Scan for the cell matching the given text and deliver its (x, y) coordinate at center. 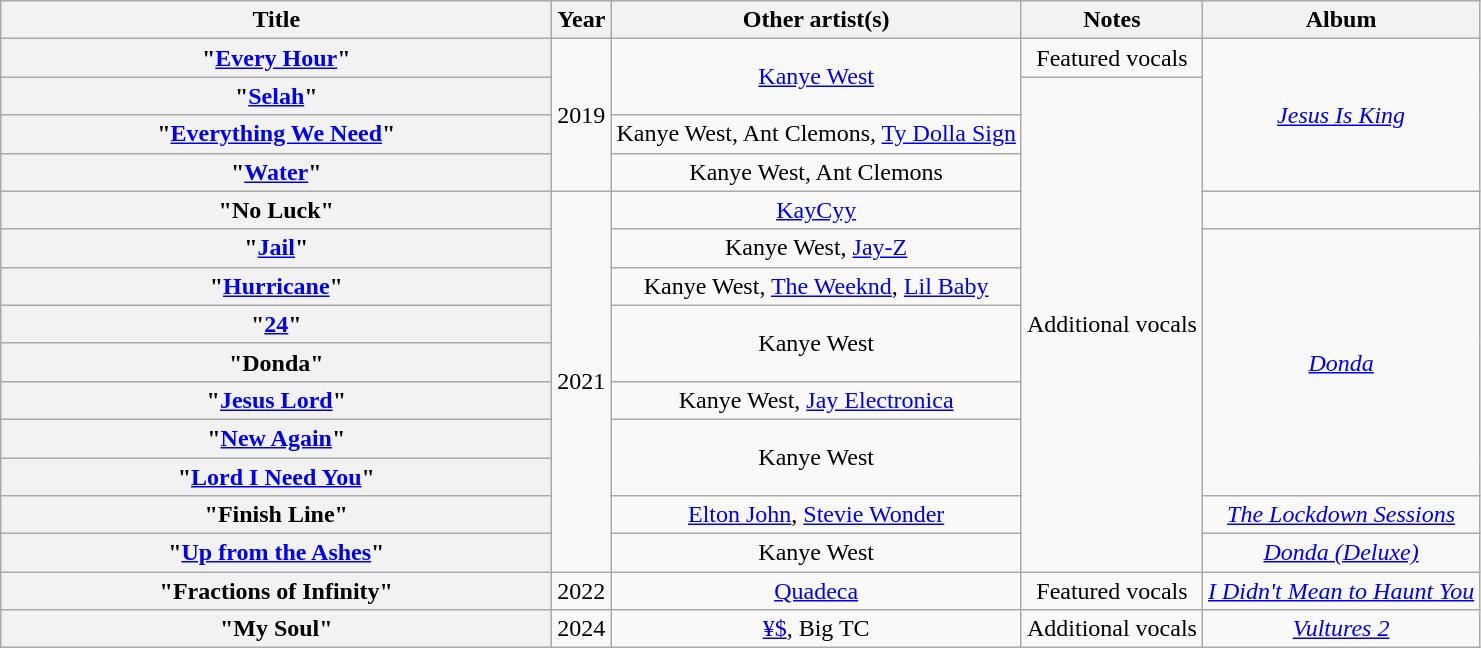
Title (276, 20)
Elton John, Stevie Wonder (816, 515)
"No Luck" (276, 210)
Kanye West, Jay Electronica (816, 400)
"Donda" (276, 362)
2022 (582, 591)
2021 (582, 382)
2024 (582, 629)
2019 (582, 115)
Donda (1340, 362)
Notes (1112, 20)
The Lockdown Sessions (1340, 515)
Kanye West, Jay-Z (816, 248)
"New Again" (276, 438)
"Water" (276, 172)
Vultures 2 (1340, 629)
"Lord I Need You" (276, 477)
"Finish Line" (276, 515)
Jesus Is King (1340, 115)
Other artist(s) (816, 20)
"24" (276, 324)
"My Soul" (276, 629)
Kanye West, The Weeknd, Lil Baby (816, 286)
"Jail" (276, 248)
"Up from the Ashes" (276, 553)
"Jesus Lord" (276, 400)
"Every Hour" (276, 58)
Album (1340, 20)
KayCyy (816, 210)
Quadeca (816, 591)
Kanye West, Ant Clemons, Ty Dolla Sign (816, 134)
"Selah" (276, 96)
I Didn't Mean to Haunt You (1340, 591)
"Fractions of Infinity" (276, 591)
Kanye West, Ant Clemons (816, 172)
¥$, Big TC (816, 629)
"Everything We Need" (276, 134)
Year (582, 20)
Donda (Deluxe) (1340, 553)
"Hurricane" (276, 286)
